Return the [x, y] coordinate for the center point of the cell that contains the specified text.  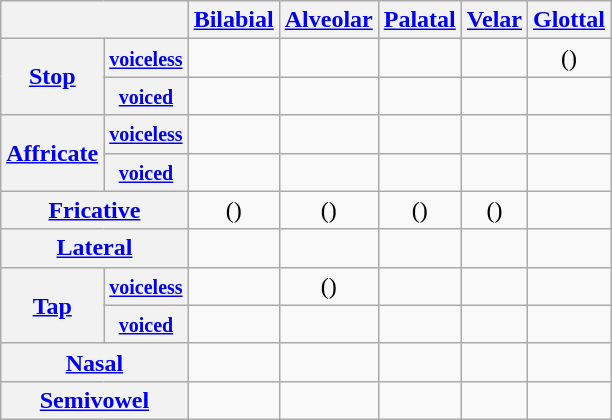
Bilabial [234, 20]
Velar [494, 20]
Alveolar [328, 20]
Tap [52, 305]
Fricative [94, 210]
Affricate [52, 153]
Lateral [94, 248]
Nasal [94, 362]
Semivowel [94, 400]
Stop [52, 77]
Palatal [420, 20]
Glottal [568, 20]
